Output the (x, y) coordinate of the center of the cell containing the given text.  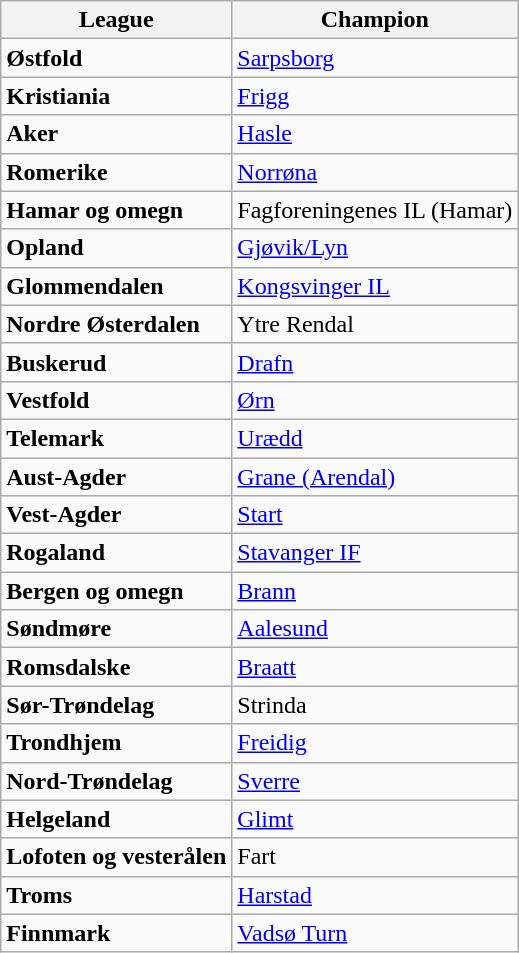
Vest-Agder (116, 515)
Trondhjem (116, 743)
Kongsvinger IL (375, 286)
Norrøna (375, 172)
Romsdalske (116, 667)
League (116, 20)
Glimt (375, 819)
Vestfold (116, 400)
Grane (Arendal) (375, 477)
Finnmark (116, 933)
Frigg (375, 96)
Glommendalen (116, 286)
Buskerud (116, 362)
Fart (375, 857)
Aust-Agder (116, 477)
Aalesund (375, 629)
Ørn (375, 400)
Opland (116, 248)
Sverre (375, 781)
Champion (375, 20)
Østfold (116, 58)
Gjøvik/Lyn (375, 248)
Braatt (375, 667)
Vadsø Turn (375, 933)
Troms (116, 895)
Freidig (375, 743)
Bergen og omegn (116, 591)
Sarpsborg (375, 58)
Lofoten og vesterålen (116, 857)
Søndmøre (116, 629)
Start (375, 515)
Romerike (116, 172)
Hamar og omegn (116, 210)
Strinda (375, 705)
Nordre Østerdalen (116, 324)
Brann (375, 591)
Telemark (116, 438)
Drafn (375, 362)
Helgeland (116, 819)
Hasle (375, 134)
Harstad (375, 895)
Rogaland (116, 553)
Urædd (375, 438)
Sør-Trøndelag (116, 705)
Stavanger IF (375, 553)
Nord-Trøndelag (116, 781)
Aker (116, 134)
Fagforeningenes IL (Hamar) (375, 210)
Kristiania (116, 96)
Ytre Rendal (375, 324)
